Search for the cell housing the specified text and yield its [x, y] center coordinate. 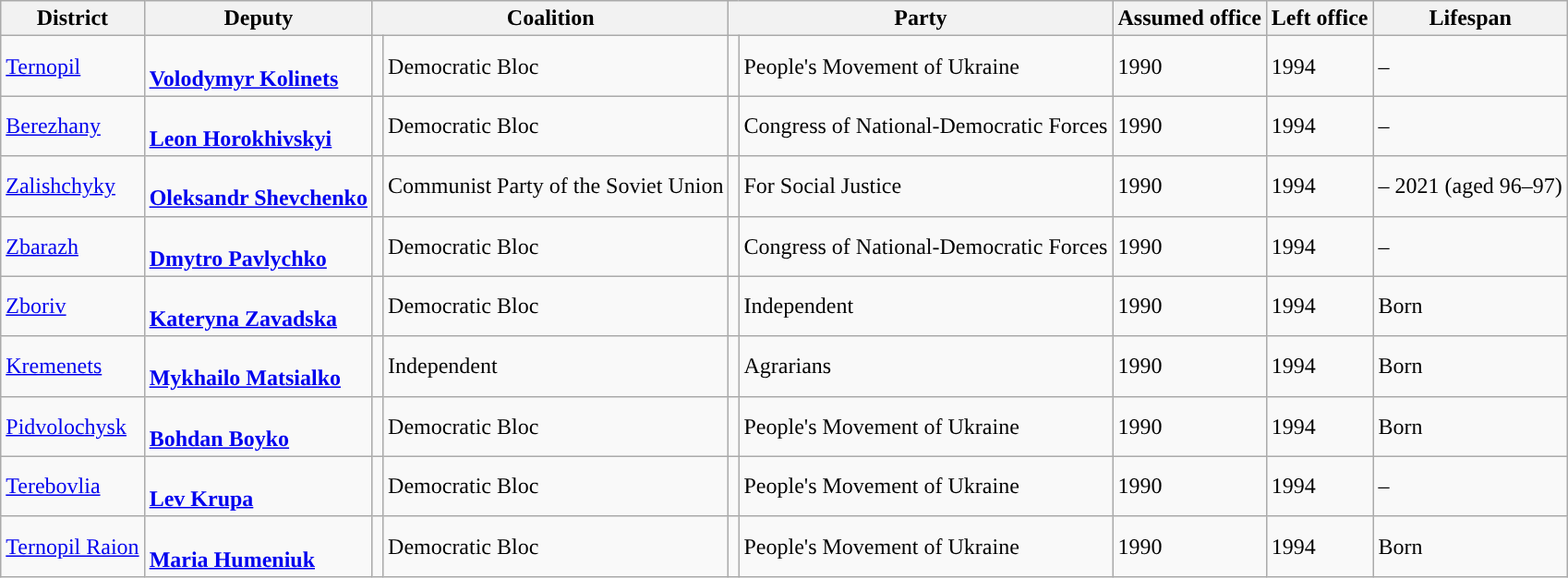
Terebovlia [72, 486]
Zboriv [72, 307]
Agrarians [925, 366]
Left office [1320, 18]
Pidvolochysk [72, 427]
Ternopil [72, 66]
Coalition [550, 18]
Kateryna Zavadska [259, 307]
Maria Humeniuk [259, 547]
District [72, 18]
Bohdan Boyko [259, 427]
Lifespan [1470, 18]
Volodymyr Kolinets [259, 66]
Mykhailo Matsialko [259, 366]
Oleksandr Shevchenko [259, 187]
Berezhany [72, 126]
Kremenets [72, 366]
Zbarazh [72, 246]
Ternopil Raion [72, 547]
Communist Party of the Soviet Union [556, 187]
– 2021 (aged 96–97) [1470, 187]
Leon Horokhivskyi [259, 126]
Lev Krupa [259, 486]
For Social Justice [925, 187]
Deputy [259, 18]
Party [921, 18]
Dmytro Pavlychko [259, 246]
Assumed office [1189, 18]
Zalishchyky [72, 187]
